Return the [X, Y] coordinate for the center point of the cell that contains the specified text.  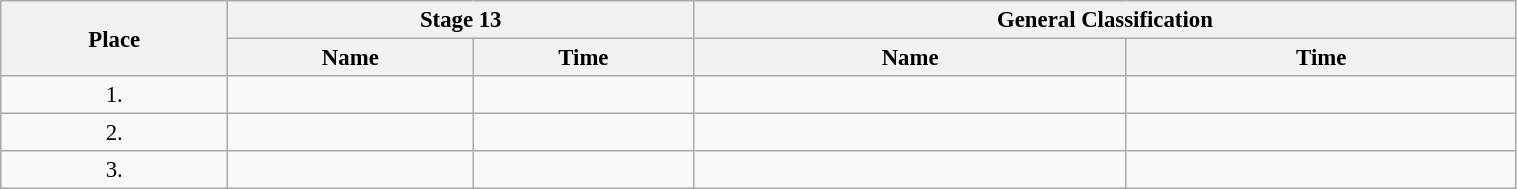
1. [114, 95]
3. [114, 170]
General Classification [1105, 20]
Stage 13 [461, 20]
Place [114, 38]
2. [114, 133]
